Determine the (x, y) coordinate at the center of the cell enclosing the given text.  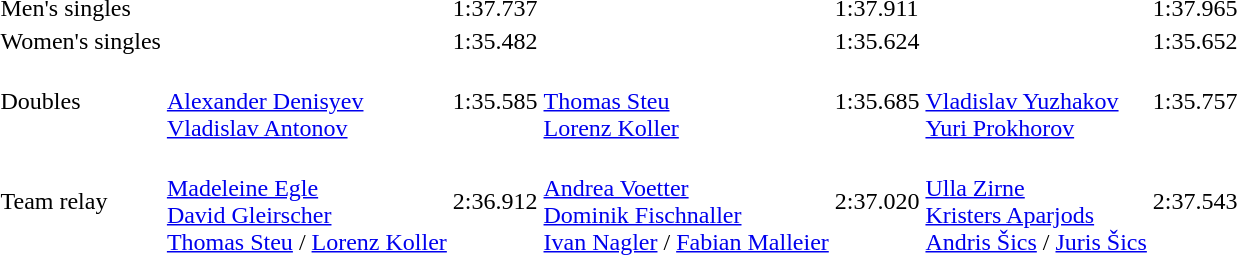
Vladislav YuzhakovYuri Prokhorov (1036, 101)
Thomas SteuLorenz Koller (686, 101)
1:35.685 (877, 101)
1:35.624 (877, 41)
1:35.482 (495, 41)
1:35.585 (495, 101)
Alexander DenisyevVladislav Antonov (306, 101)
